Scan for the cell matching the given text and deliver its [X, Y] coordinate at center. 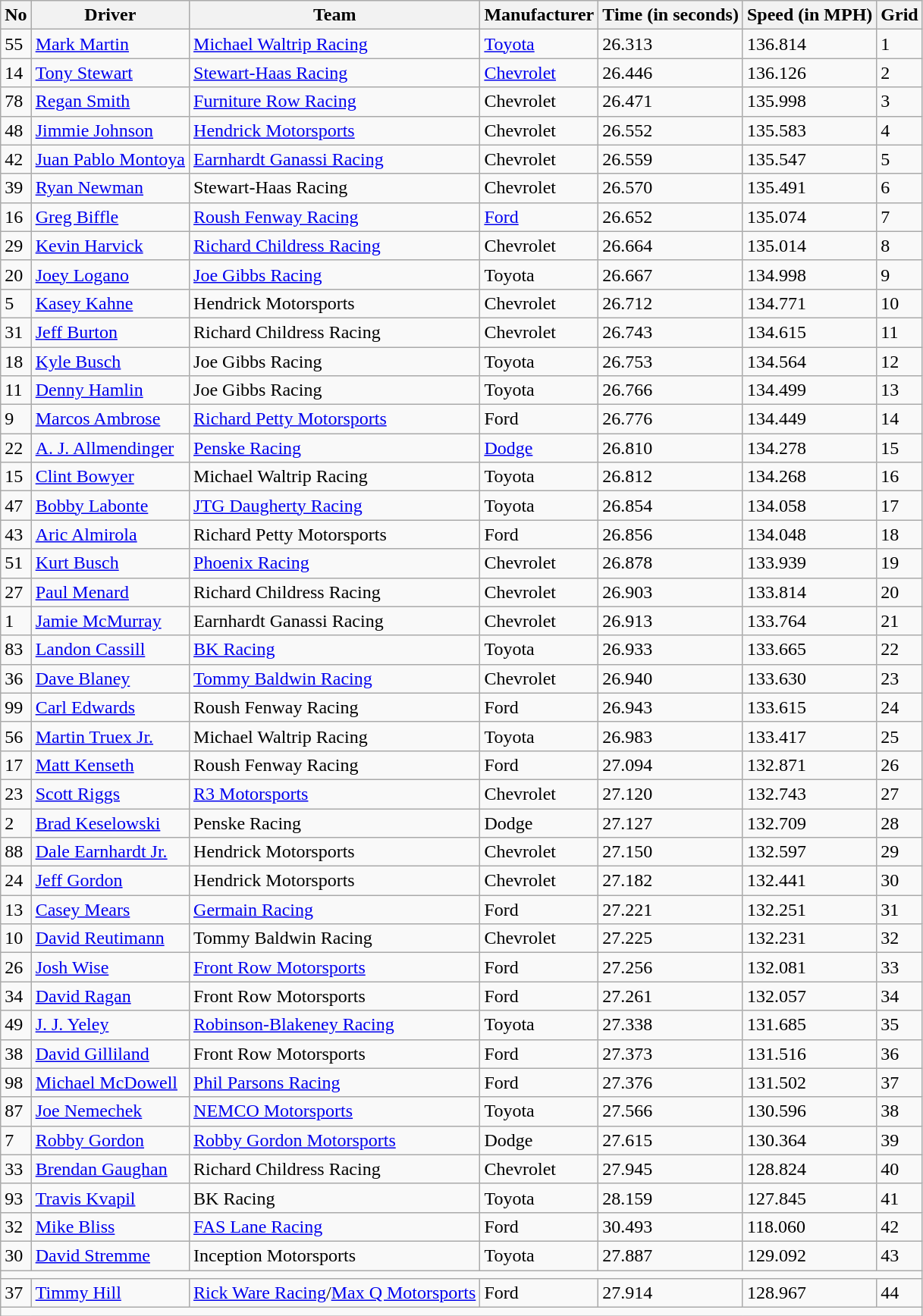
127.845 [809, 1198]
133.615 [809, 707]
Denny Hamlin [110, 390]
135.998 [809, 102]
136.814 [809, 44]
David Gilliland [110, 1054]
56 [16, 736]
134.615 [809, 332]
Joey Logano [110, 274]
David Reutimann [110, 938]
Ryan Newman [110, 188]
132.081 [809, 967]
26.856 [670, 534]
Phil Parsons Racing [335, 1083]
28 [899, 822]
26.810 [670, 448]
133.764 [809, 621]
25 [899, 736]
26.753 [670, 362]
26.712 [670, 303]
136.126 [809, 73]
Tony Stewart [110, 73]
41 [899, 1198]
88 [16, 852]
28.159 [670, 1198]
Marcos Ambrose [110, 419]
132.441 [809, 881]
8 [899, 246]
27.338 [670, 1025]
135.547 [809, 159]
133.630 [809, 678]
134.564 [809, 362]
133.814 [809, 592]
26.983 [670, 736]
Jeff Burton [110, 332]
Josh Wise [110, 967]
51 [16, 563]
Jamie McMurray [110, 621]
Regan Smith [110, 102]
FAS Lane Racing [335, 1227]
Landon Cassill [110, 650]
Phoenix Racing [335, 563]
Timmy Hill [110, 1293]
26.766 [670, 390]
Grid [899, 15]
27.127 [670, 822]
27.221 [670, 910]
Dave Blaney [110, 678]
131.516 [809, 1054]
Jimmie Johnson [110, 130]
128.824 [809, 1169]
78 [16, 102]
4 [899, 130]
134.278 [809, 448]
93 [16, 1198]
26.743 [670, 332]
132.871 [809, 765]
Scott Riggs [110, 794]
26.471 [670, 102]
132.743 [809, 794]
26.446 [670, 73]
Time (in seconds) [670, 15]
No [16, 15]
35 [899, 1025]
27.615 [670, 1140]
Dale Earnhardt Jr. [110, 852]
Driver [110, 15]
Brendan Gaughan [110, 1169]
87 [16, 1111]
27.261 [670, 996]
Rick Ware Racing/Max Q Motorsports [335, 1293]
27.945 [670, 1169]
40 [899, 1169]
26.878 [670, 563]
26.559 [670, 159]
Paul Menard [110, 592]
Clint Bowyer [110, 477]
135.014 [809, 246]
135.583 [809, 130]
132.251 [809, 910]
134.499 [809, 390]
Aric Almirola [110, 534]
Manufacturer [539, 15]
27.914 [670, 1293]
JTG Daugherty Racing [335, 506]
132.597 [809, 852]
55 [16, 44]
Joe Nemechek [110, 1111]
99 [16, 707]
132.231 [809, 938]
135.491 [809, 188]
134.449 [809, 419]
98 [16, 1083]
Kyle Busch [110, 362]
27.120 [670, 794]
131.502 [809, 1083]
26.652 [670, 217]
Robinson-Blakeney Racing [335, 1025]
131.685 [809, 1025]
Greg Biffle [110, 217]
83 [16, 650]
26.664 [670, 246]
Robby Gordon Motorsports [335, 1140]
26.667 [670, 274]
134.998 [809, 274]
118.060 [809, 1227]
19 [899, 563]
26.940 [670, 678]
26.552 [670, 130]
27.887 [670, 1255]
Inception Motorsports [335, 1255]
128.967 [809, 1293]
27.373 [670, 1054]
130.596 [809, 1111]
132.057 [809, 996]
48 [16, 130]
27.225 [670, 938]
6 [899, 188]
Bobby Labonte [110, 506]
Juan Pablo Montoya [110, 159]
134.058 [809, 506]
26.812 [670, 477]
21 [899, 621]
132.709 [809, 822]
Carl Edwards [110, 707]
26.913 [670, 621]
Germain Racing [335, 910]
133.939 [809, 563]
27.182 [670, 881]
Robby Gordon [110, 1140]
NEMCO Motorsports [335, 1111]
134.268 [809, 477]
44 [899, 1293]
26.570 [670, 188]
27.150 [670, 852]
27.566 [670, 1111]
Team [335, 15]
135.074 [809, 217]
Speed (in MPH) [809, 15]
49 [16, 1025]
134.048 [809, 534]
133.665 [809, 650]
27.256 [670, 967]
26.313 [670, 44]
David Ragan [110, 996]
Travis Kvapil [110, 1198]
129.092 [809, 1255]
26.854 [670, 506]
Michael McDowell [110, 1083]
R3 Motorsports [335, 794]
J. J. Yeley [110, 1025]
130.364 [809, 1140]
Kasey Kahne [110, 303]
30.493 [670, 1227]
26.903 [670, 592]
47 [16, 506]
Jeff Gordon [110, 881]
David Stremme [110, 1255]
Kevin Harvick [110, 246]
Kurt Busch [110, 563]
27.376 [670, 1083]
12 [899, 362]
A. J. Allmendinger [110, 448]
26.776 [670, 419]
Mark Martin [110, 44]
134.771 [809, 303]
3 [899, 102]
Furniture Row Racing [335, 102]
Brad Keselowski [110, 822]
26.933 [670, 650]
Martin Truex Jr. [110, 736]
133.417 [809, 736]
Matt Kenseth [110, 765]
27.094 [670, 765]
26.943 [670, 707]
Casey Mears [110, 910]
Mike Bliss [110, 1227]
